Provide the (x, y) coordinate of the cell's center where the given text is located.  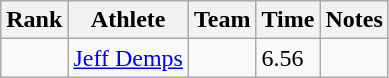
Athlete (128, 20)
Jeff Demps (128, 58)
Time (288, 20)
Rank (34, 20)
6.56 (288, 58)
Team (222, 20)
Notes (354, 20)
